Extract the [X, Y] coordinate from the center of the cell holding the provided text.  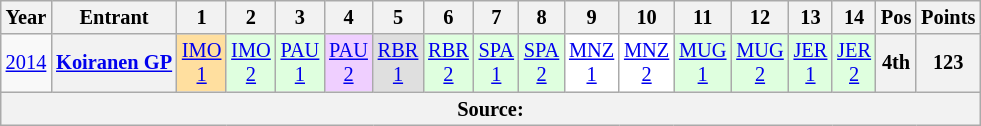
Entrant [114, 17]
11 [702, 17]
7 [496, 17]
PAU1 [300, 63]
MUG1 [702, 63]
RBR2 [448, 63]
SPA2 [542, 63]
JER2 [854, 63]
Pos [896, 17]
5 [398, 17]
1 [202, 17]
6 [448, 17]
3 [300, 17]
PAU2 [348, 63]
RBR1 [398, 63]
10 [646, 17]
Source: [490, 109]
Koiranen GP [114, 63]
Points [948, 17]
2 [250, 17]
SPA1 [496, 63]
MNZ2 [646, 63]
JER1 [811, 63]
MNZ1 [592, 63]
9 [592, 17]
MUG2 [760, 63]
12 [760, 17]
4th [896, 63]
4 [348, 17]
8 [542, 17]
123 [948, 63]
Year [26, 17]
14 [854, 17]
2014 [26, 63]
IMO1 [202, 63]
13 [811, 17]
IMO2 [250, 63]
